From the cell containing the given text, extract its center point as [X, Y] coordinate. 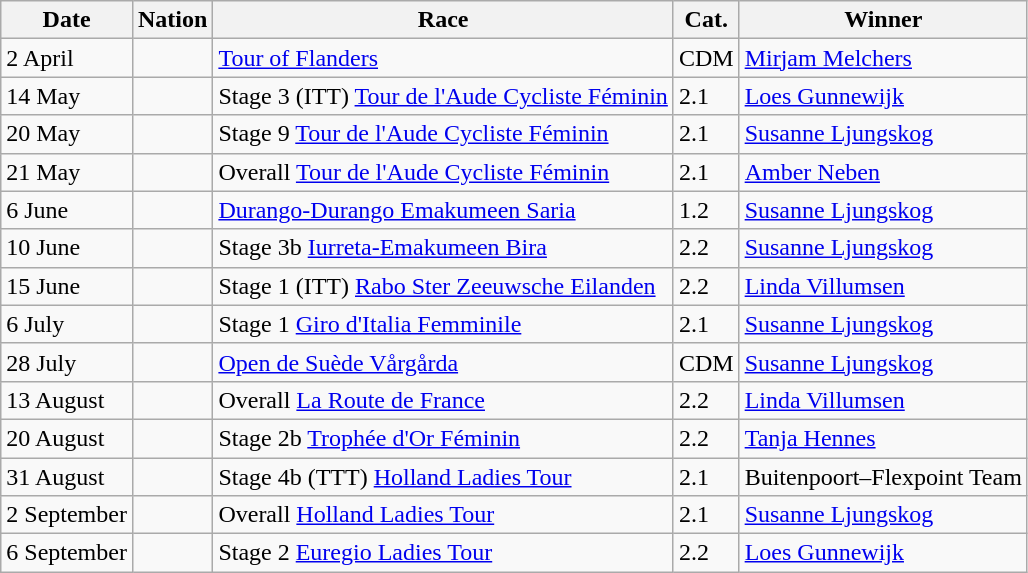
31 August [67, 477]
Stage 9 Tour de l'Aude Cycliste Féminin [444, 134]
6 June [67, 210]
Mirjam Melchers [883, 58]
Stage 1 Giro d'Italia Femminile [444, 324]
6 July [67, 324]
13 August [67, 400]
Overall Tour de l'Aude Cycliste Féminin [444, 172]
21 May [67, 172]
Buitenpoort–Flexpoint Team [883, 477]
10 June [67, 248]
1.2 [706, 210]
Nation [172, 20]
Stage 2 Euregio Ladies Tour [444, 553]
28 July [67, 362]
Stage 4b (TTT) Holland Ladies Tour [444, 477]
Race [444, 20]
2 April [67, 58]
6 September [67, 553]
Stage 3 (ITT) Tour de l'Aude Cycliste Féminin [444, 96]
Overall Holland Ladies Tour [444, 515]
Stage 2b Trophée d'Or Féminin [444, 438]
Tanja Hennes [883, 438]
Stage 1 (ITT) Rabo Ster Zeeuwsche Eilanden [444, 286]
Date [67, 20]
14 May [67, 96]
Open de Suède Vårgårda [444, 362]
Durango-Durango Emakumeen Saria [444, 210]
Winner [883, 20]
Stage 3b Iurreta-Emakumeen Bira [444, 248]
Overall La Route de France [444, 400]
Tour of Flanders [444, 58]
Cat. [706, 20]
20 May [67, 134]
20 August [67, 438]
2 September [67, 515]
Amber Neben [883, 172]
15 June [67, 286]
